Return (X, Y) of the center of cell containing provided text 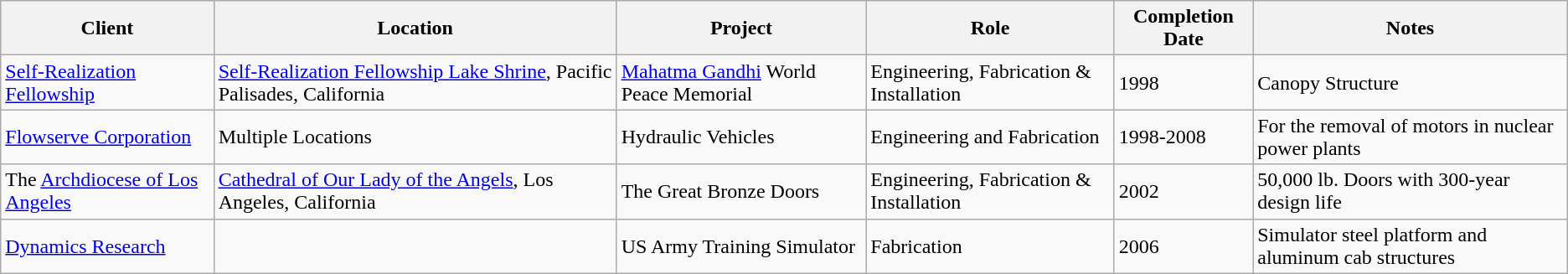
Role (990, 28)
1998 (1183, 82)
Fabrication (990, 246)
Simulator steel platform and aluminum cab structures (1411, 246)
US Army Training Simulator (741, 246)
Project (741, 28)
Flowserve Corporation (107, 137)
Cathedral of Our Lady of the Angels, Los Angeles, California (415, 191)
The Archdiocese of Los Angeles (107, 191)
Self-Realization Fellowship Lake Shrine, Pacific Palisades, California (415, 82)
Mahatma Gandhi World Peace Memorial (741, 82)
Location (415, 28)
The Great Bronze Doors (741, 191)
Canopy Structure (1411, 82)
Dynamics Research (107, 246)
Completion Date (1183, 28)
2002 (1183, 191)
Multiple Locations (415, 137)
Client (107, 28)
2006 (1183, 246)
For the removal of motors in nuclear power plants (1411, 137)
Hydraulic Vehicles (741, 137)
Self-Realization Fellowship (107, 82)
Notes (1411, 28)
1998-2008 (1183, 137)
Engineering and Fabrication (990, 137)
50,000 lb. Doors with 300-year design life (1411, 191)
